Provide the [X, Y] coordinate of the cell's center where the given text is located.  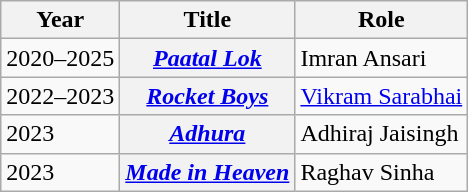
Made in Heaven [208, 172]
Rocket Boys [208, 96]
Raghav Sinha [382, 172]
Adhiraj Jaisingh [382, 134]
Adhura [208, 134]
Title [208, 20]
Imran Ansari [382, 58]
Vikram Sarabhai [382, 96]
2020–2025 [60, 58]
Year [60, 20]
Role [382, 20]
Paatal Lok [208, 58]
2022–2023 [60, 96]
